For the text-containing cell, return its midpoint in [x, y] coordinate format. 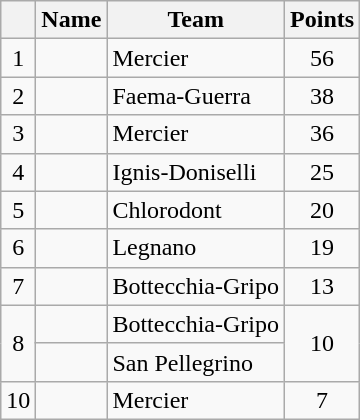
4 [18, 172]
Team [196, 20]
6 [18, 248]
San Pellegrino [196, 362]
Ignis-Doniselli [196, 172]
5 [18, 210]
Points [322, 20]
Faema-Guerra [196, 96]
38 [322, 96]
Chlorodont [196, 210]
3 [18, 134]
25 [322, 172]
8 [18, 343]
13 [322, 286]
36 [322, 134]
19 [322, 248]
1 [18, 58]
Name [72, 20]
20 [322, 210]
56 [322, 58]
Legnano [196, 248]
2 [18, 96]
